Return (X, Y) of the center of cell containing provided text 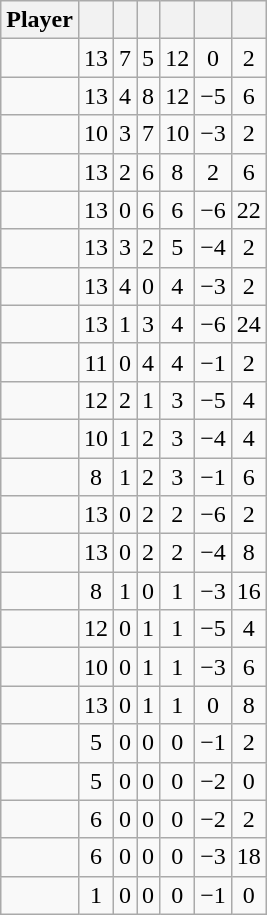
18 (248, 857)
22 (248, 210)
Player (40, 20)
16 (248, 591)
11 (96, 362)
24 (248, 324)
